Return the (X, Y) coordinate for the center point of the cell that contains the specified text.  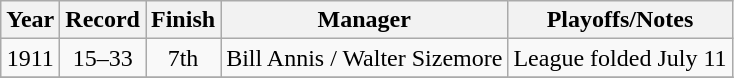
1911 (30, 58)
Bill Annis / Walter Sizemore (364, 58)
League folded July 11 (620, 58)
Year (30, 20)
7th (184, 58)
Playoffs/Notes (620, 20)
15–33 (103, 58)
Finish (184, 20)
Record (103, 20)
Manager (364, 20)
